Output the (X, Y) coordinate of the center of the cell containing the given text.  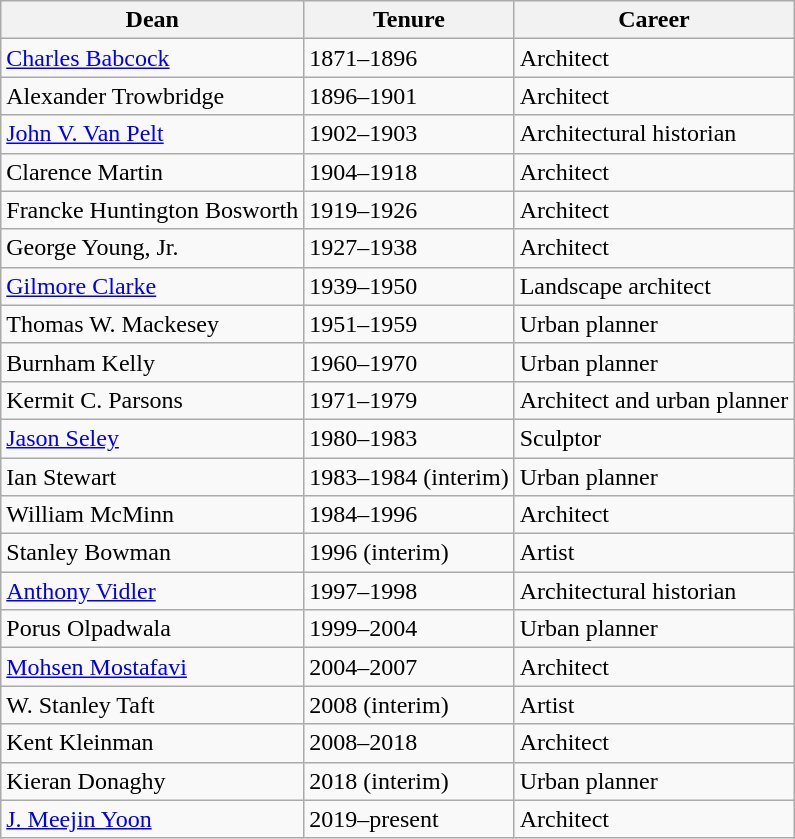
J. Meejin Yoon (152, 819)
Kent Kleinman (152, 743)
1960–1970 (409, 362)
William McMinn (152, 515)
1980–1983 (409, 438)
Mohsen Mostafavi (152, 667)
Porus Olpadwala (152, 629)
Kieran Donaghy (152, 781)
2019–present (409, 819)
Stanley Bowman (152, 553)
2004–2007 (409, 667)
1997–1998 (409, 591)
Burnham Kelly (152, 362)
Anthony Vidler (152, 591)
1971–1979 (409, 400)
Landscape architect (654, 286)
2008–2018 (409, 743)
George Young, Jr. (152, 248)
1984–1996 (409, 515)
Architect and urban planner (654, 400)
Tenure (409, 20)
2008 (interim) (409, 705)
Kermit C. Parsons (152, 400)
1983–1984 (interim) (409, 477)
Charles Babcock (152, 58)
Gilmore Clarke (152, 286)
1896–1901 (409, 96)
Dean (152, 20)
Career (654, 20)
Alexander Trowbridge (152, 96)
1996 (interim) (409, 553)
Francke Huntington Bosworth (152, 210)
1939–1950 (409, 286)
John V. Van Pelt (152, 134)
1999–2004 (409, 629)
Ian Stewart (152, 477)
Thomas W. Mackesey (152, 324)
1951–1959 (409, 324)
Sculptor (654, 438)
1919–1926 (409, 210)
W. Stanley Taft (152, 705)
1904–1918 (409, 172)
Clarence Martin (152, 172)
Jason Seley (152, 438)
1902–1903 (409, 134)
2018 (interim) (409, 781)
1927–1938 (409, 248)
1871–1896 (409, 58)
